Return the (x, y) coordinate for the center point of the cell that contains the specified text.  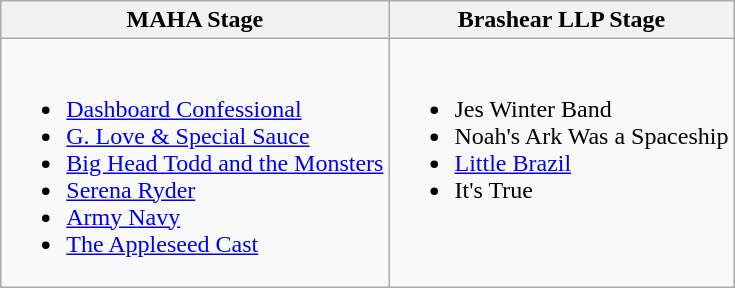
Jes Winter BandNoah's Ark Was a SpaceshipLittle BrazilIt's True (562, 163)
Dashboard ConfessionalG. Love & Special SauceBig Head Todd and the MonstersSerena RyderArmy NavyThe Appleseed Cast (195, 163)
MAHA Stage (195, 20)
Brashear LLP Stage (562, 20)
